For the text-containing cell, return its midpoint in [X, Y] coordinate format. 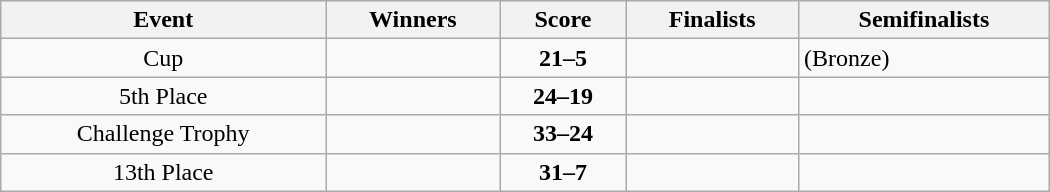
13th Place [164, 172]
5th Place [164, 96]
24–19 [563, 96]
Score [563, 20]
Finalists [712, 20]
31–7 [563, 172]
Cup [164, 58]
33–24 [563, 134]
(Bronze) [924, 58]
Event [164, 20]
Challenge Trophy [164, 134]
21–5 [563, 58]
Winners [413, 20]
Semifinalists [924, 20]
